From the cell containing the given text, extract its center point as (x, y) coordinate. 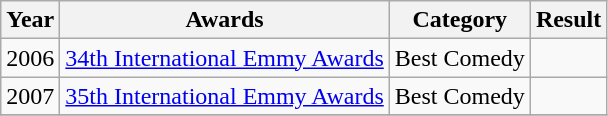
Awards (224, 20)
2006 (30, 58)
Result (568, 20)
34th International Emmy Awards (224, 58)
Category (460, 20)
35th International Emmy Awards (224, 96)
Year (30, 20)
2007 (30, 96)
